For the text-containing cell, return its midpoint in [X, Y] coordinate format. 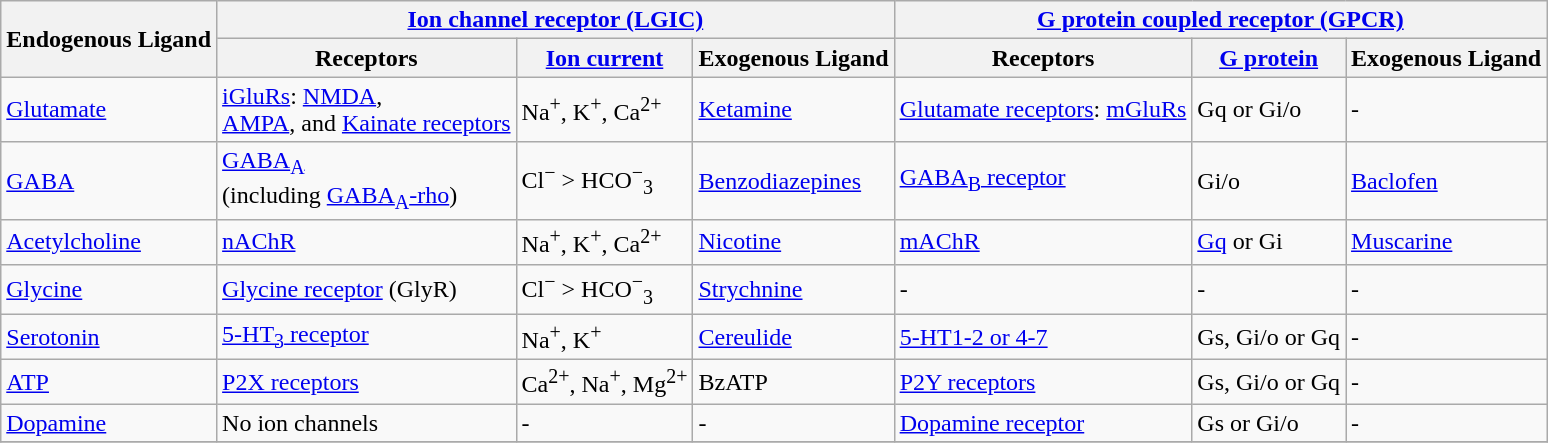
Ketamine [794, 110]
Acetylcholine [109, 242]
No ion channels [366, 423]
Glycine [109, 290]
Endogenous Ligand [109, 39]
5-HT3 receptor [366, 338]
Ion channel receptor (LGIC) [556, 20]
P2X receptors [366, 382]
Gs or Gi/o [1269, 423]
Serotonin [109, 338]
Ca2+, Na+, Mg2+ [604, 382]
5-HT1-2 or 4-7 [1043, 338]
Gi/o [1269, 181]
GABA [109, 181]
iGluRs: NMDA, AMPA, and Kainate receptors [366, 110]
mAChR [1043, 242]
GABAB receptor [1043, 181]
Benzodiazepines [794, 181]
Glutamate receptors: mGluRs [1043, 110]
Ion current [604, 58]
Baclofen [1446, 181]
BzATP [794, 382]
Strychnine [794, 290]
Dopamine [109, 423]
Dopamine receptor [1043, 423]
Gq or Gi [1269, 242]
nAChR [366, 242]
Glutamate [109, 110]
Muscarine [1446, 242]
Na+, K+ [604, 338]
P2Y receptors [1043, 382]
GABAA(including GABAA-rho) [366, 181]
Gq or Gi/o [1269, 110]
Cereulide [794, 338]
Nicotine [794, 242]
G protein [1269, 58]
Glycine receptor (GlyR) [366, 290]
G protein coupled receptor (GPCR) [1220, 20]
ATP [109, 382]
